Scan for the cell matching the given text and deliver its [X, Y] coordinate at center. 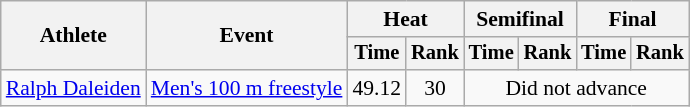
Semifinal [520, 19]
Athlete [74, 36]
Ralph Daleiden [74, 88]
30 [435, 88]
Event [247, 36]
Did not advance [576, 88]
Men's 100 m freestyle [247, 88]
49.12 [376, 88]
Final [632, 19]
Heat [405, 19]
